Provide the (X, Y) coordinate of the cell's center where the given text is located.  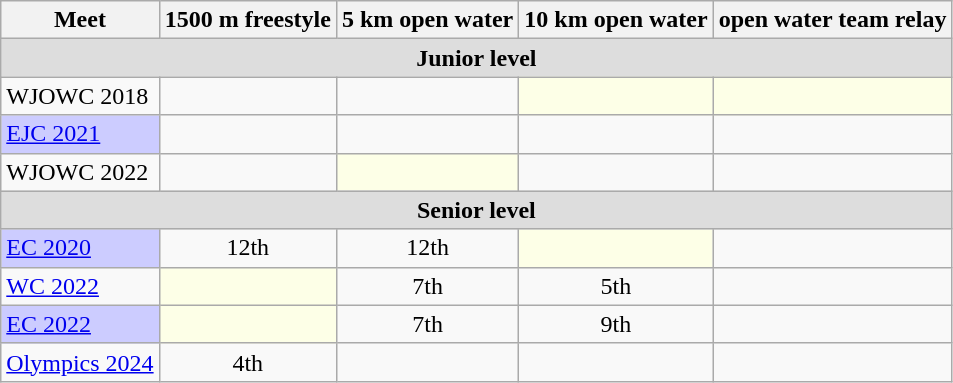
Junior level (476, 58)
WC 2022 (80, 286)
WJOWC 2022 (80, 172)
Meet (80, 20)
1500 m freestyle (248, 20)
5 km open water (427, 20)
4th (248, 362)
open water team relay (832, 20)
5th (616, 286)
EC 2022 (80, 324)
9th (616, 324)
WJOWC 2018 (80, 96)
EC 2020 (80, 248)
Senior level (476, 210)
Olympics 2024 (80, 362)
EJC 2021 (80, 134)
10 km open water (616, 20)
